Scan for the cell matching the given text and deliver its (X, Y) coordinate at center. 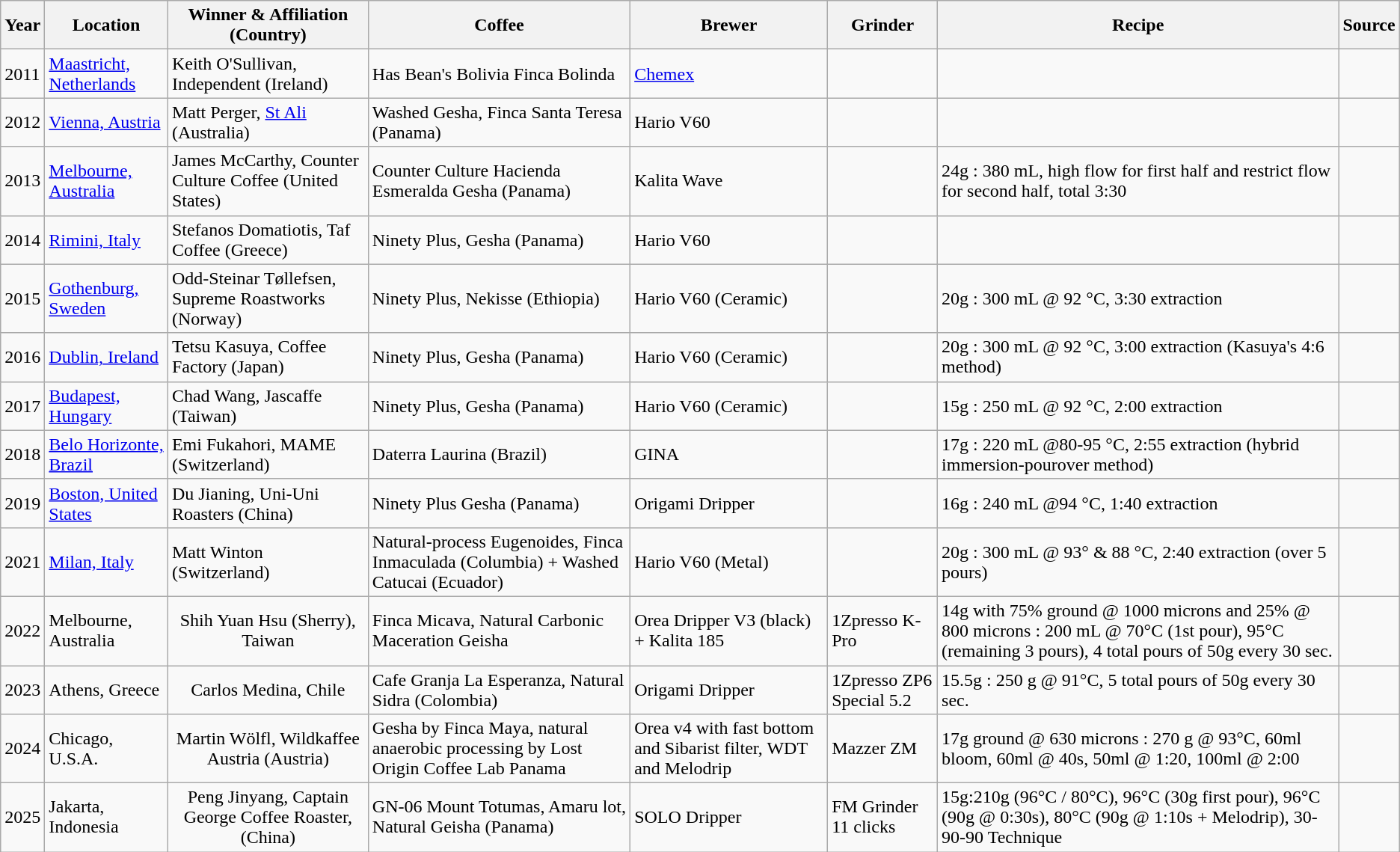
Daterra Laurina (Brazil) (499, 455)
Winner & Affiliation (Country) (268, 25)
20g : 300 mL @ 93° & 88 °C, 2:40 extraction (over 5 pours) (1138, 562)
Carlos Medina, Chile (268, 690)
Finca Micava, Natural Carbonic Maceration Geisha (499, 631)
2025 (22, 818)
Rimini, Italy (106, 239)
Coffee (499, 25)
Stefanos Domatiotis, Taf Coffee (Greece) (268, 239)
Shih Yuan Hsu (Sherry), Taiwan (268, 631)
Matt Perger, St Ali (Australia) (268, 123)
Kalita Wave (729, 181)
2016 (22, 358)
Counter Culture Hacienda Esmeralda Gesha (Panama) (499, 181)
2013 (22, 181)
Boston, United States (106, 503)
Gesha by Finca Maya, natural anaerobic processing by Lost Origin Coffee Lab Panama (499, 749)
Emi Fukahori, MAME (Switzerland) (268, 455)
15g : 250 mL @ 92 °C, 2:00 extraction (1138, 405)
FM Grinder 11 clicks (882, 818)
2017 (22, 405)
Ninety Plus Gesha (Panama) (499, 503)
17g ground @ 630 microns : 270 g @ 93°C, 60ml bloom, 60ml @ 40s, 50ml @ 1:20, 100ml @ 2:00 (1138, 749)
20g : 300 mL @ 92 °C, 3:30 extraction (1138, 298)
Cafe Granja La Esperanza, Natural Sidra (Colombia) (499, 690)
14g with 75% ground @ 1000 microns and 25% @ 800 microns : 200 mL @ 70°C (1st pour), 95°C (remaining 3 pours), 4 total pours of 50g every 30 sec. (1138, 631)
Grinder (882, 25)
2011 (22, 73)
Keith O'Sullivan, Independent (Ireland) (268, 73)
Milan, Italy (106, 562)
SOLO Dripper (729, 818)
15.5g : 250 g @ 91°C, 5 total pours of 50g every 30 sec. (1138, 690)
Matt Winton (Switzerland) (268, 562)
Gothenburg, Sweden (106, 298)
Has Bean's Bolivia Finca Bolinda (499, 73)
GN-06 Mount Totumas, Amaru lot, Natural Geisha (Panama) (499, 818)
Martin Wölfl, Wildkaffee Austria (Austria⁣) (268, 749)
1Zpresso ZP6 Special 5.2 (882, 690)
James McCarthy, Counter Culture Coffee (United States) (268, 181)
Washed Gesha, Finca Santa Teresa (Panama) (499, 123)
Natural-process Eugenoides, Finca Inmaculada (Columbia) + Washed Catucai (Ecuador) (499, 562)
2012 (22, 123)
Chicago, U.S.A. (106, 749)
2022 (22, 631)
Athens, Greece (106, 690)
15g:210g (96°C / 80°C), 96°C (30g first pour), 96°C (90g @ 0:30s), 80°C (90g @ 1:10s + Melodrip), 30-90-90 Technique (1138, 818)
Belo Horizonte, Brazil (106, 455)
2014 (22, 239)
1Zpresso K-Pro (882, 631)
Orea v4 with fast bottom and Sibarist filter, WDT and Melodrip (729, 749)
24g : 380 mL, high flow for first half and restrict flow for second half, total 3:30 (1138, 181)
2019 (22, 503)
Maastricht, Netherlands (106, 73)
16g : 240 mL @94 °C, 1:40 extraction (1138, 503)
Vienna, Austria (106, 123)
20g : 300 mL @ 92 °C, 3:00 extraction (Kasuya's 4:6 method) (1138, 358)
Year (22, 25)
Dublin, Ireland (106, 358)
Chemex (729, 73)
Location (106, 25)
2023 (22, 690)
Ninety Plus, Nekisse (Ethiopia) (499, 298)
2018 (22, 455)
Odd-Steinar Tøllefsen, Supreme Roastworks (Norway) (268, 298)
Peng Jinyang, Captain George Coffee Roaster, (China) (268, 818)
Brewer (729, 25)
Orea Dripper V3 (black) + Kalita 185 (729, 631)
17g : 220 mL @80-95 °C, 2:55 extraction (hybrid immersion-pourover method) (1138, 455)
Mazzer ZM (882, 749)
Jakarta, Indonesia (106, 818)
Recipe (1138, 25)
Budapest, Hungary (106, 405)
Tetsu Kasuya, Coffee Factory (Japan) (268, 358)
Hario V60 (Metal) (729, 562)
2021 (22, 562)
Du Jianing, Uni-Uni Roasters (China) (268, 503)
2024 (22, 749)
Source (1369, 25)
Chad Wang, Jascaffe (Taiwan) (268, 405)
2015 (22, 298)
GINA (729, 455)
